Scan for the cell matching the given text and deliver its [x, y] coordinate at center. 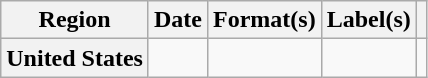
Region [75, 20]
Date [178, 20]
Label(s) [368, 20]
United States [75, 58]
Format(s) [265, 20]
